Extract the [x, y] coordinate from the center of the cell holding the provided text.  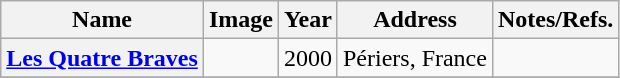
Notes/Refs. [555, 20]
Year [308, 20]
Name [102, 20]
Périers, France [414, 58]
Image [240, 20]
2000 [308, 58]
Address [414, 20]
Les Quatre Braves [102, 58]
